Identify which cell holds the provided text, then report its (x, y) central coordinate. 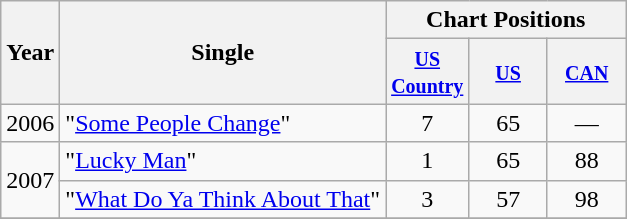
— (586, 123)
98 (586, 199)
Chart Positions (506, 20)
"What Do Ya Think About That" (223, 199)
Year (30, 52)
Single (223, 52)
CAN (586, 72)
US (508, 72)
"Lucky Man" (223, 161)
3 (428, 199)
88 (586, 161)
"Some People Change" (223, 123)
2006 (30, 123)
1 (428, 161)
2007 (30, 180)
7 (428, 123)
US Country (428, 72)
57 (508, 199)
